Detect which cell encompasses the target text, then output its [X, Y] center coordinate. 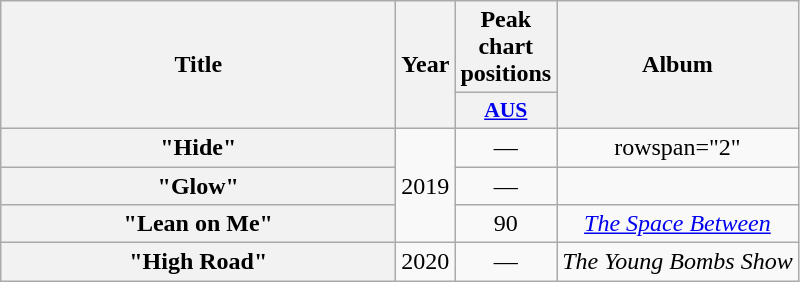
"Glow" [198, 185]
Album [678, 65]
"Hide" [198, 147]
2020 [426, 262]
"High Road" [198, 262]
The Space Between [678, 224]
rowspan="2" [678, 147]
90 [506, 224]
AUS [506, 111]
"Lean on Me" [198, 224]
Year [426, 65]
Peak chart positions [506, 47]
Title [198, 65]
The Young Bombs Show [678, 262]
2019 [426, 185]
